Return the (x, y) coordinate for the center point of the cell that contains the specified text.  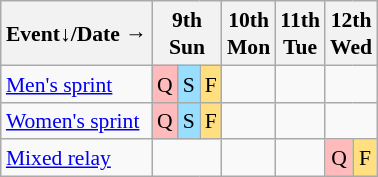
Women's sprint (76, 120)
Event↓/Date → (76, 33)
10thMon (248, 33)
9thSun (187, 33)
11thTue (300, 33)
Men's sprint (76, 84)
Mixed relay (76, 158)
12thWed (351, 33)
